Pinpoint the cell where the given text exists, returning its (x, y) midpoint coordinate. 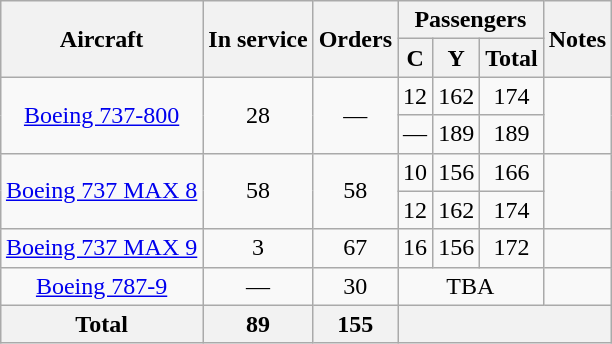
TBA (471, 286)
89 (258, 324)
Passengers (471, 20)
Orders (355, 39)
Notes (577, 39)
10 (416, 172)
3 (258, 248)
Boeing 737-800 (101, 115)
166 (512, 172)
Aircraft (101, 39)
155 (355, 324)
C (416, 58)
Y (456, 58)
Boeing 737 MAX 9 (101, 248)
16 (416, 248)
172 (512, 248)
In service (258, 39)
67 (355, 248)
Boeing 787-9 (101, 286)
30 (355, 286)
28 (258, 115)
Boeing 737 MAX 8 (101, 191)
